Search for the cell housing the specified text and yield its (x, y) center coordinate. 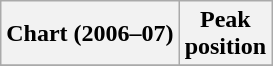
Chart (2006–07) (90, 34)
Peakposition (225, 34)
